Extract the [X, Y] coordinate from the center of the cell holding the provided text.  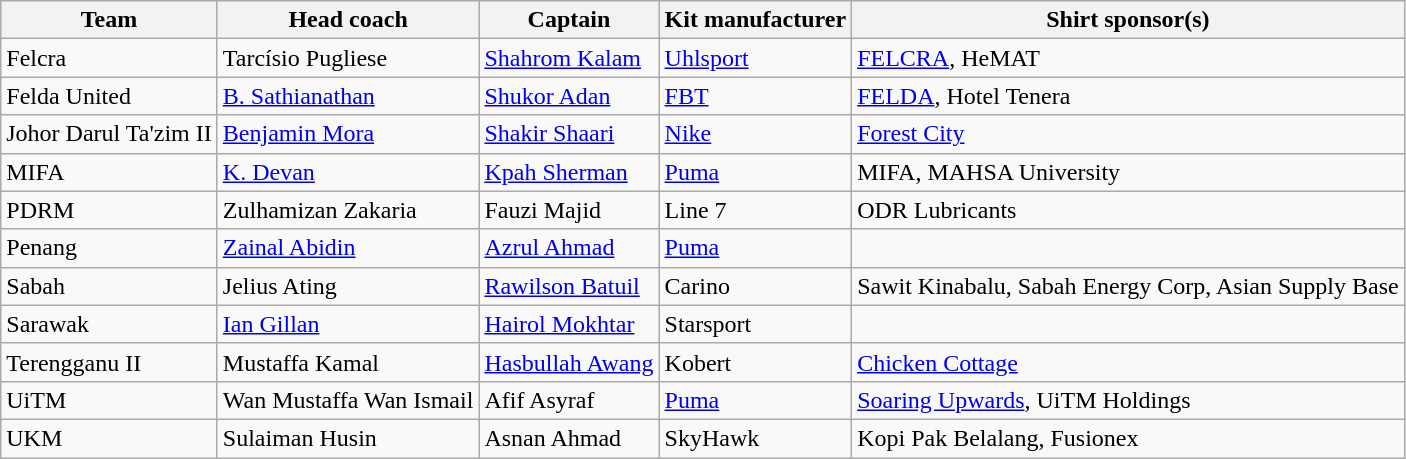
Shakir Shaari [569, 134]
Head coach [348, 20]
Fauzi Majid [569, 210]
Kpah Sherman [569, 172]
Johor Darul Ta'zim II [110, 134]
Jelius Ating [348, 286]
Line 7 [756, 210]
PDRM [110, 210]
Penang [110, 248]
Soaring Upwards, UiTM Holdings [1128, 400]
Team [110, 20]
MIFA, MAHSA University [1128, 172]
UKM [110, 438]
B. Sathianathan [348, 96]
Shirt sponsor(s) [1128, 20]
Wan Mustaffa Wan Ismail [348, 400]
Hairol Mokhtar [569, 324]
Uhlsport [756, 58]
Benjamin Mora [348, 134]
Felda United [110, 96]
Afif Asyraf [569, 400]
Carino [756, 286]
Rawilson Batuil [569, 286]
Kit manufacturer [756, 20]
Captain [569, 20]
Kobert [756, 362]
Sulaiman Husin [348, 438]
Ian Gillan [348, 324]
Sabah [110, 286]
Nike [756, 134]
FELDA, Hotel Tenera [1128, 96]
Shukor Adan [569, 96]
Sarawak [110, 324]
ODR Lubricants [1128, 210]
FELCRA, HeMAT [1128, 58]
Forest City [1128, 134]
Kopi Pak Belalang, Fusionex [1128, 438]
MIFA [110, 172]
Azrul Ahmad [569, 248]
Tarcísio Pugliese [348, 58]
Chicken Cottage [1128, 362]
Sawit Kinabalu, Sabah Energy Corp, Asian Supply Base [1128, 286]
Felcra [110, 58]
FBT [756, 96]
K. Devan [348, 172]
Shahrom Kalam [569, 58]
Terengganu II [110, 362]
Asnan Ahmad [569, 438]
SkyHawk [756, 438]
UiTM [110, 400]
Hasbullah Awang [569, 362]
Mustaffa Kamal [348, 362]
Starsport [756, 324]
Zulhamizan Zakaria [348, 210]
Zainal Abidin [348, 248]
